From the cell containing the given text, extract its center point as [X, Y] coordinate. 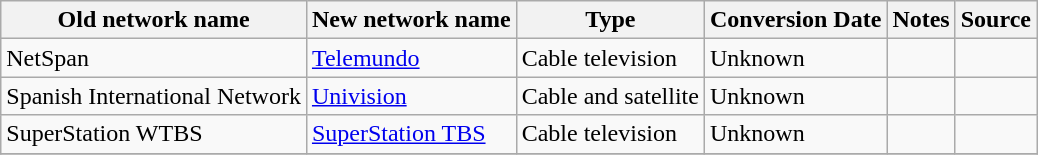
SuperStation TBS [411, 134]
Type [610, 20]
New network name [411, 20]
Conversion Date [795, 20]
Telemundo [411, 58]
NetSpan [154, 58]
Cable and satellite [610, 96]
Spanish International Network [154, 96]
SuperStation WTBS [154, 134]
Old network name [154, 20]
Univision [411, 96]
Source [996, 20]
Notes [921, 20]
